Capture the cell that displays the provided text and extract its [X, Y] central coordinate. 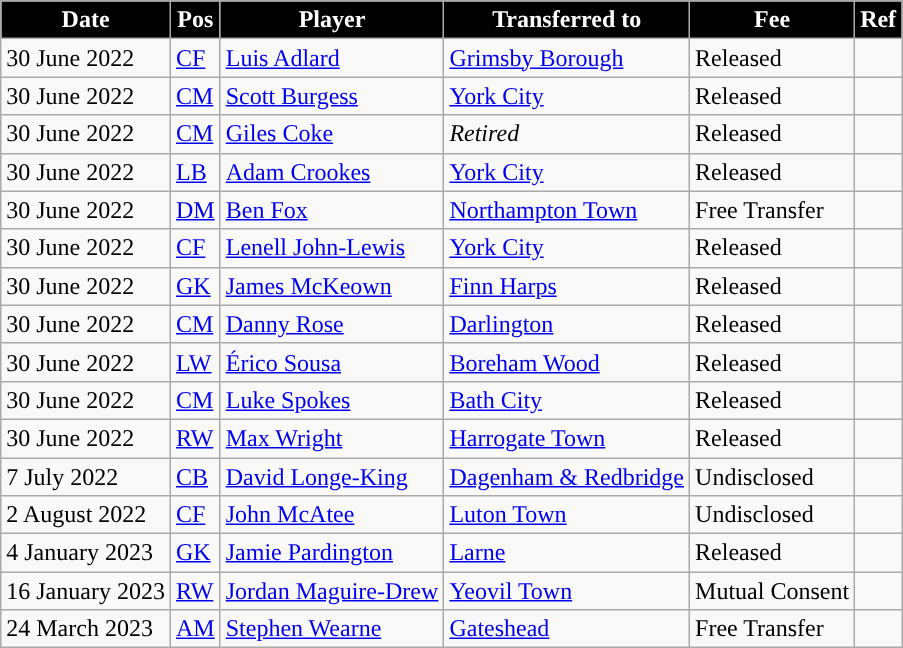
Larne [567, 553]
Scott Burgess [332, 96]
Lenell John-Lewis [332, 248]
16 January 2023 [86, 591]
Giles Coke [332, 134]
Darlington [567, 324]
Ben Fox [332, 210]
David Longe-King [332, 477]
John McAtee [332, 515]
LB [195, 172]
CB [195, 477]
Grimsby Borough [567, 58]
Date [86, 20]
Dagenham & Redbridge [567, 477]
Northampton Town [567, 210]
Stephen Wearne [332, 629]
Ref [878, 20]
Adam Crookes [332, 172]
Érico Sousa [332, 362]
Pos [195, 20]
4 January 2023 [86, 553]
Luke Spokes [332, 400]
James McKeown [332, 286]
Finn Harps [567, 286]
Yeovil Town [567, 591]
Bath City [567, 400]
Boreham Wood [567, 362]
Danny Rose [332, 324]
DM [195, 210]
Player [332, 20]
Luis Adlard [332, 58]
Fee [772, 20]
Max Wright [332, 438]
Jamie Pardington [332, 553]
Mutual Consent [772, 591]
Luton Town [567, 515]
LW [195, 362]
Retired [567, 134]
Harrogate Town [567, 438]
2 August 2022 [86, 515]
Transferred to [567, 20]
24 March 2023 [86, 629]
Gateshead [567, 629]
7 July 2022 [86, 477]
AM [195, 629]
Jordan Maguire-Drew [332, 591]
